Output the (X, Y) coordinate of the center of the cell containing the given text.  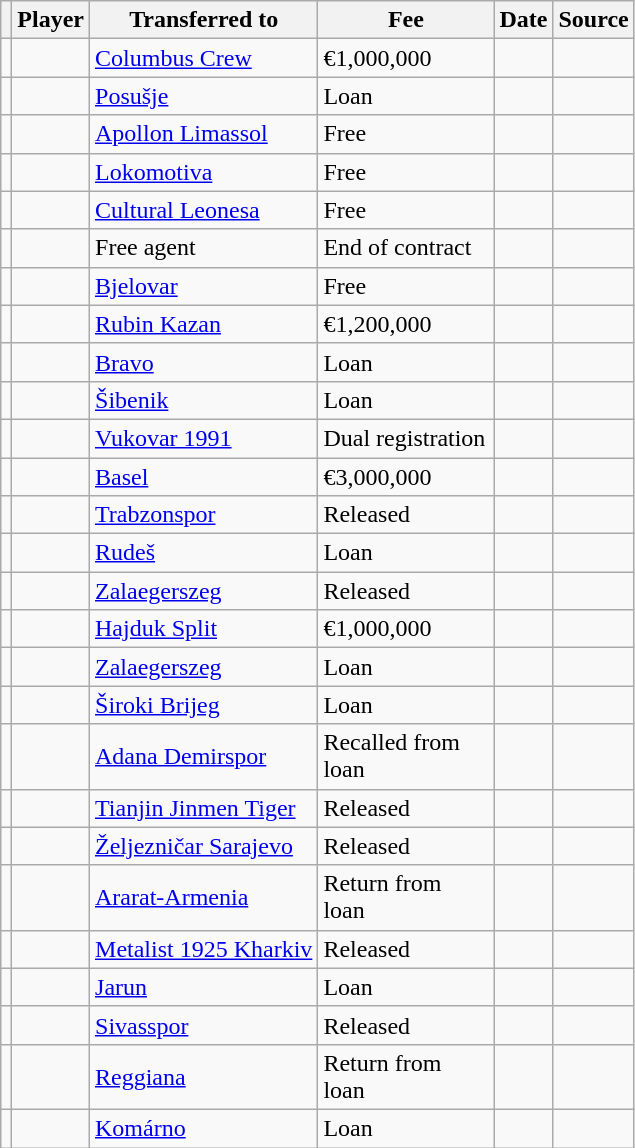
Ararat-Armenia (204, 898)
Metalist 1925 Kharkiv (204, 949)
Bravo (204, 362)
Hajduk Split (204, 629)
Date (524, 20)
Željezničar Sarajevo (204, 846)
Vukovar 1991 (204, 438)
Free agent (204, 248)
€3,000,000 (406, 477)
Trabzonspor (204, 515)
Recalled from loan (406, 756)
Lokomotiva (204, 172)
Komárno (204, 1128)
Jarun (204, 987)
€1,200,000 (406, 324)
End of contract (406, 248)
Posušje (204, 96)
Reggiana (204, 1076)
Apollon Limassol (204, 134)
Tianjin Jinmen Tiger (204, 808)
Basel (204, 477)
Adana Demirspor (204, 756)
Player (51, 20)
Široki Brijeg (204, 705)
Transferred to (204, 20)
Bjelovar (204, 286)
Dual registration (406, 438)
Columbus Crew (204, 58)
Cultural Leonesa (204, 210)
Fee (406, 20)
Rudeš (204, 553)
Sivasspor (204, 1025)
Šibenik (204, 400)
Source (594, 20)
Rubin Kazan (204, 324)
